Identify which cell holds the provided text, then report its [x, y] central coordinate. 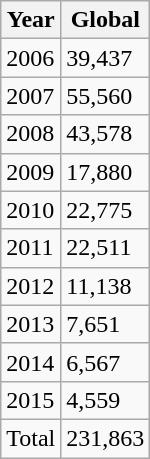
17,880 [106, 172]
2014 [31, 362]
2008 [31, 134]
2009 [31, 172]
11,138 [106, 286]
43,578 [106, 134]
Global [106, 20]
7,651 [106, 324]
2010 [31, 210]
Year [31, 20]
22,775 [106, 210]
39,437 [106, 58]
2013 [31, 324]
2015 [31, 400]
4,559 [106, 400]
231,863 [106, 438]
6,567 [106, 362]
2006 [31, 58]
Total [31, 438]
55,560 [106, 96]
2012 [31, 286]
2011 [31, 248]
2007 [31, 96]
22,511 [106, 248]
